Find where the given text appears and provide that cell's center as (x, y) coordinate. 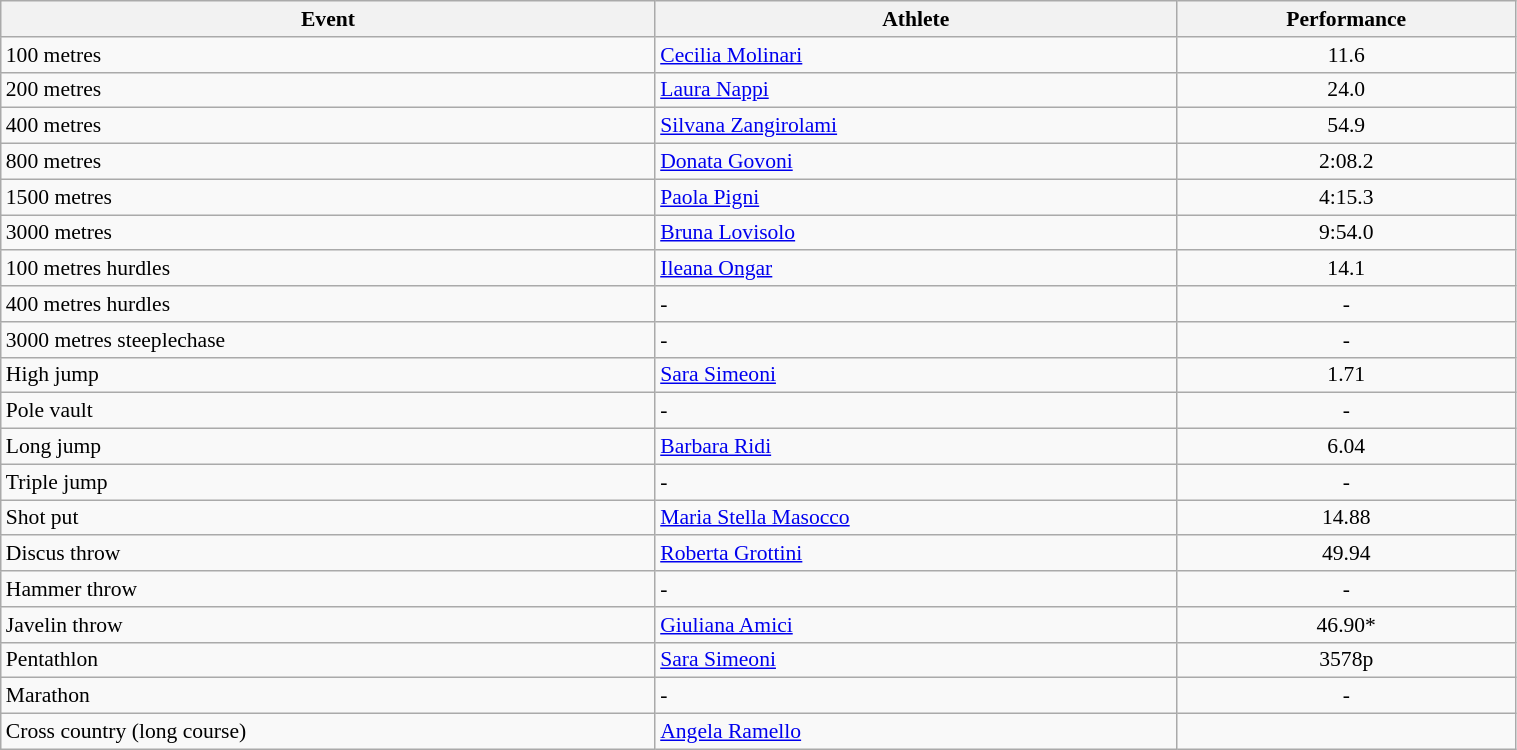
24.0 (1346, 90)
Marathon (328, 696)
1500 metres (328, 197)
Pole vault (328, 411)
Angela Ramello (916, 732)
Giuliana Amici (916, 625)
Discus throw (328, 554)
Pentathlon (328, 660)
Long jump (328, 447)
Silvana Zangirolami (916, 126)
3000 metres (328, 233)
54.9 (1346, 126)
Ileana Ongar (916, 269)
Donata Govoni (916, 162)
46.90* (1346, 625)
3000 metres steeplechase (328, 340)
49.94 (1346, 554)
Barbara Ridi (916, 447)
800 metres (328, 162)
14.1 (1346, 269)
Roberta Grottini (916, 554)
14.88 (1346, 518)
Paola Pigni (916, 197)
400 metres hurdles (328, 304)
Bruna Lovisolo (916, 233)
Performance (1346, 19)
1.71 (1346, 375)
400 metres (328, 126)
Event (328, 19)
4:15.3 (1346, 197)
100 metres (328, 55)
Shot put (328, 518)
Cross country (long course) (328, 732)
11.6 (1346, 55)
Maria Stella Masocco (916, 518)
High jump (328, 375)
2:08.2 (1346, 162)
6.04 (1346, 447)
Triple jump (328, 482)
100 metres hurdles (328, 269)
200 metres (328, 90)
Hammer throw (328, 589)
9:54.0 (1346, 233)
Laura Nappi (916, 90)
Athlete (916, 19)
Javelin throw (328, 625)
3578p (1346, 660)
Cecilia Molinari (916, 55)
